Pinpoint the cell where the given text exists, returning its [X, Y] midpoint coordinate. 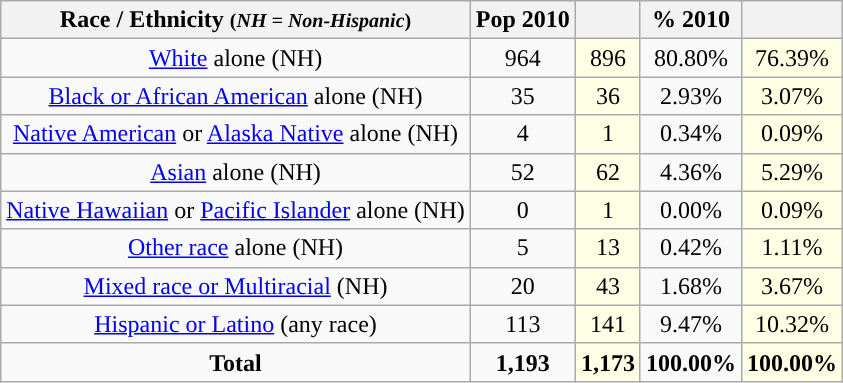
0.00% [690, 210]
Black or African American alone (NH) [236, 96]
0.42% [690, 248]
Race / Ethnicity (NH = Non-Hispanic) [236, 20]
2.93% [690, 96]
0 [522, 210]
% 2010 [690, 20]
1.11% [792, 248]
36 [608, 96]
Native American or Alaska Native alone (NH) [236, 134]
4 [522, 134]
964 [522, 58]
Native Hawaiian or Pacific Islander alone (NH) [236, 210]
141 [608, 324]
Total [236, 362]
4.36% [690, 172]
113 [522, 324]
0.34% [690, 134]
20 [522, 286]
3.07% [792, 96]
1.68% [690, 286]
1,173 [608, 362]
52 [522, 172]
9.47% [690, 324]
Pop 2010 [522, 20]
76.39% [792, 58]
5 [522, 248]
Mixed race or Multiracial (NH) [236, 286]
43 [608, 286]
10.32% [792, 324]
62 [608, 172]
35 [522, 96]
896 [608, 58]
Hispanic or Latino (any race) [236, 324]
White alone (NH) [236, 58]
80.80% [690, 58]
5.29% [792, 172]
Other race alone (NH) [236, 248]
Asian alone (NH) [236, 172]
13 [608, 248]
3.67% [792, 286]
1,193 [522, 362]
